Identify which cell holds the provided text, then report its [x, y] central coordinate. 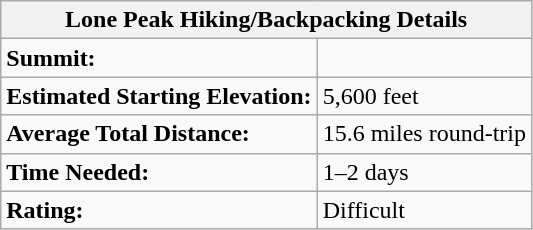
Difficult [424, 210]
15.6 miles round-trip [424, 134]
Average Total Distance: [159, 134]
1–2 days [424, 172]
Rating: [159, 210]
5,600 feet [424, 96]
Estimated Starting Elevation: [159, 96]
Time Needed: [159, 172]
Summit: [159, 58]
Lone Peak Hiking/Backpacking Details [266, 20]
